For the text-containing cell, return its midpoint in (x, y) coordinate format. 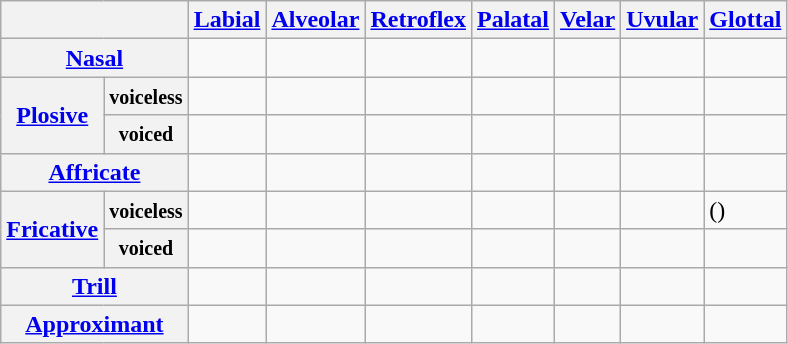
Palatal (512, 20)
Uvular (662, 20)
Glottal (746, 20)
Nasal (94, 58)
() (746, 210)
Affricate (94, 172)
Retroflex (418, 20)
Fricative (52, 229)
Velar (588, 20)
Labial (227, 20)
Plosive (52, 115)
Alveolar (316, 20)
Trill (94, 286)
Approximant (94, 324)
